Pinpoint the cell where the given text exists, returning its [x, y] midpoint coordinate. 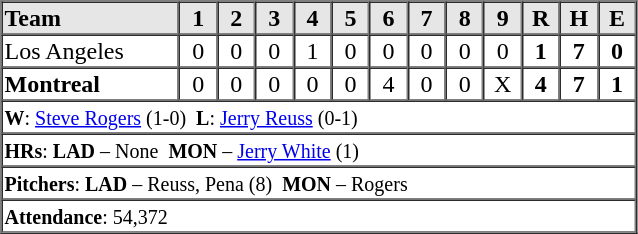
Pitchers: LAD – Reuss, Pena (8) MON – Rogers [319, 182]
E [617, 18]
2 [236, 18]
Attendance: 54,372 [319, 216]
8 [465, 18]
5 [350, 18]
W: Steve Rogers (1-0) L: Jerry Reuss (0-1) [319, 116]
R [541, 18]
Montreal [91, 84]
Team [91, 18]
6 [388, 18]
HRs: LAD – None MON – Jerry White (1) [319, 150]
H [579, 18]
3 [274, 18]
9 [503, 18]
X [503, 84]
Los Angeles [91, 50]
